Identify which cell holds the provided text, then report its (X, Y) central coordinate. 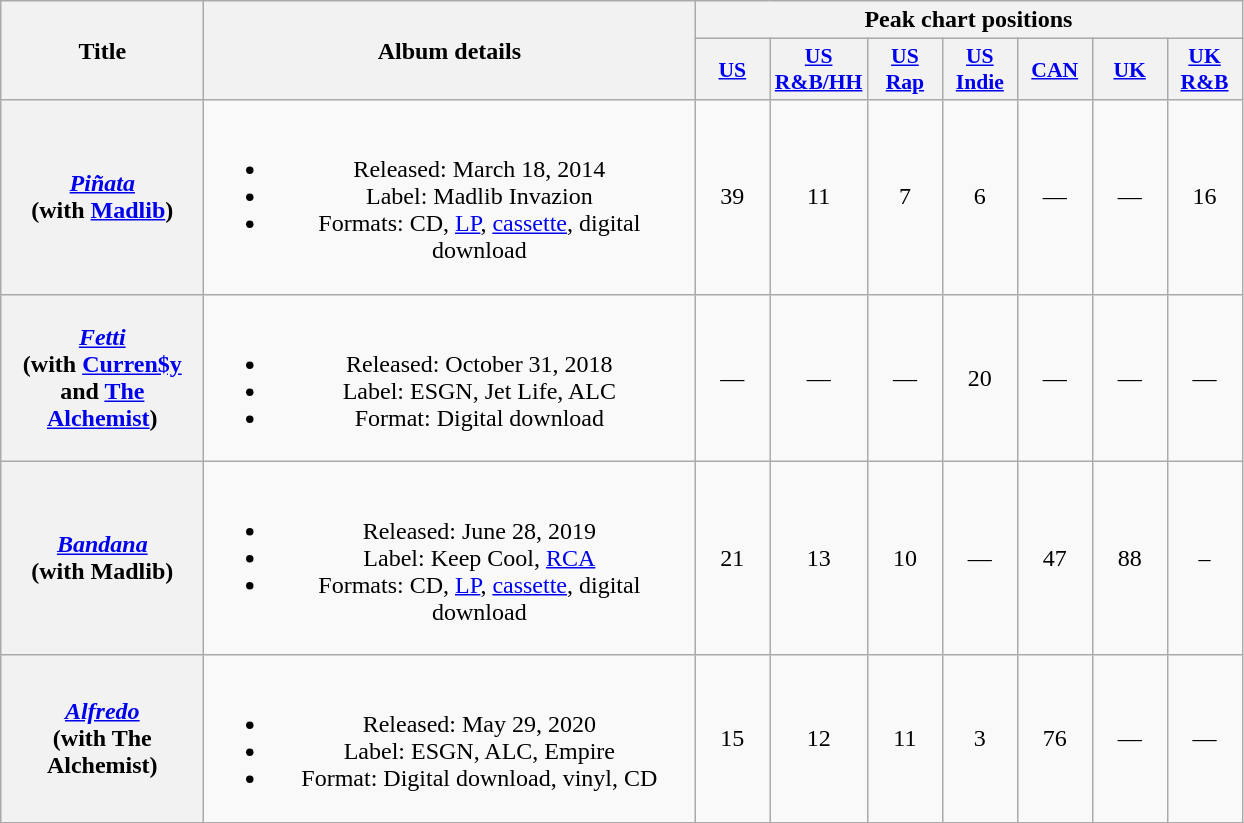
USR&B/HH (819, 70)
USRap (904, 70)
Album details (450, 50)
21 (732, 558)
Title (102, 50)
UKR&B (1204, 70)
Alfredo(with The Alchemist) (102, 738)
USIndie (980, 70)
Released: June 28, 2019Label: Keep Cool, RCAFormats: CD, LP, cassette, digital download (450, 558)
CAN (1054, 70)
– (1204, 558)
20 (980, 378)
Fetti(with Curren$y and The Alchemist) (102, 378)
16 (1204, 197)
39 (732, 197)
Released: March 18, 2014Label: Madlib InvazionFormats: CD, LP, cassette, digital download (450, 197)
10 (904, 558)
15 (732, 738)
12 (819, 738)
Bandana(with Madlib) (102, 558)
Piñata(with Madlib) (102, 197)
Released: October 31, 2018Label: ESGN, Jet Life, ALCFormat: Digital download (450, 378)
3 (980, 738)
7 (904, 197)
6 (980, 197)
47 (1054, 558)
Peak chart positions (968, 20)
Released: May 29, 2020Label: ESGN, ALC, EmpireFormat: Digital download, vinyl, CD (450, 738)
US (732, 70)
13 (819, 558)
76 (1054, 738)
UK (1130, 70)
88 (1130, 558)
